Capture the cell that displays the provided text and extract its (X, Y) central coordinate. 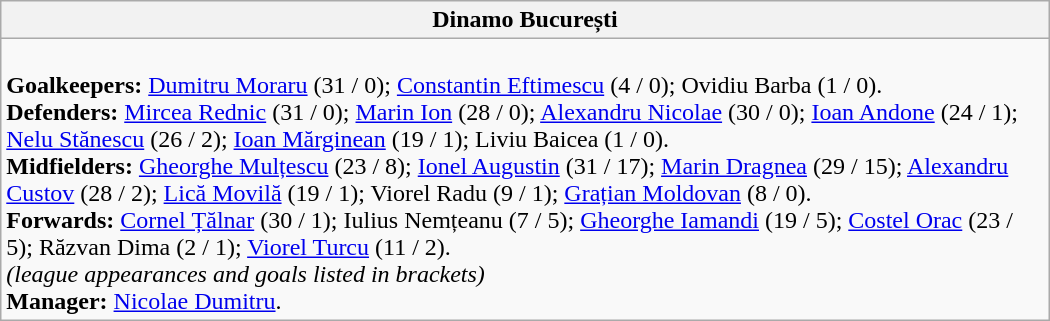
Dinamo București (525, 20)
